Identify which cell holds the provided text, then report its (x, y) central coordinate. 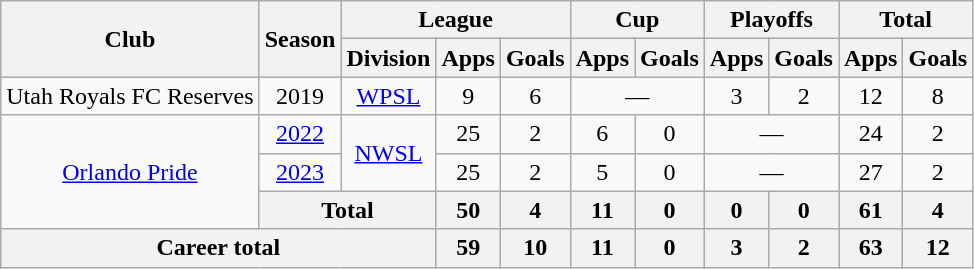
Utah Royals FC Reserves (130, 96)
Division (388, 58)
NWSL (388, 153)
2019 (300, 96)
Cup (637, 20)
2022 (300, 134)
WPSL (388, 96)
61 (870, 210)
5 (602, 172)
8 (938, 96)
50 (468, 210)
9 (468, 96)
24 (870, 134)
10 (535, 248)
Club (130, 39)
63 (870, 248)
Career total (218, 248)
Playoffs (771, 20)
59 (468, 248)
Orlando Pride (130, 172)
Season (300, 39)
League (456, 20)
27 (870, 172)
2023 (300, 172)
